Extract the [X, Y] coordinate from the center of the cell holding the provided text.  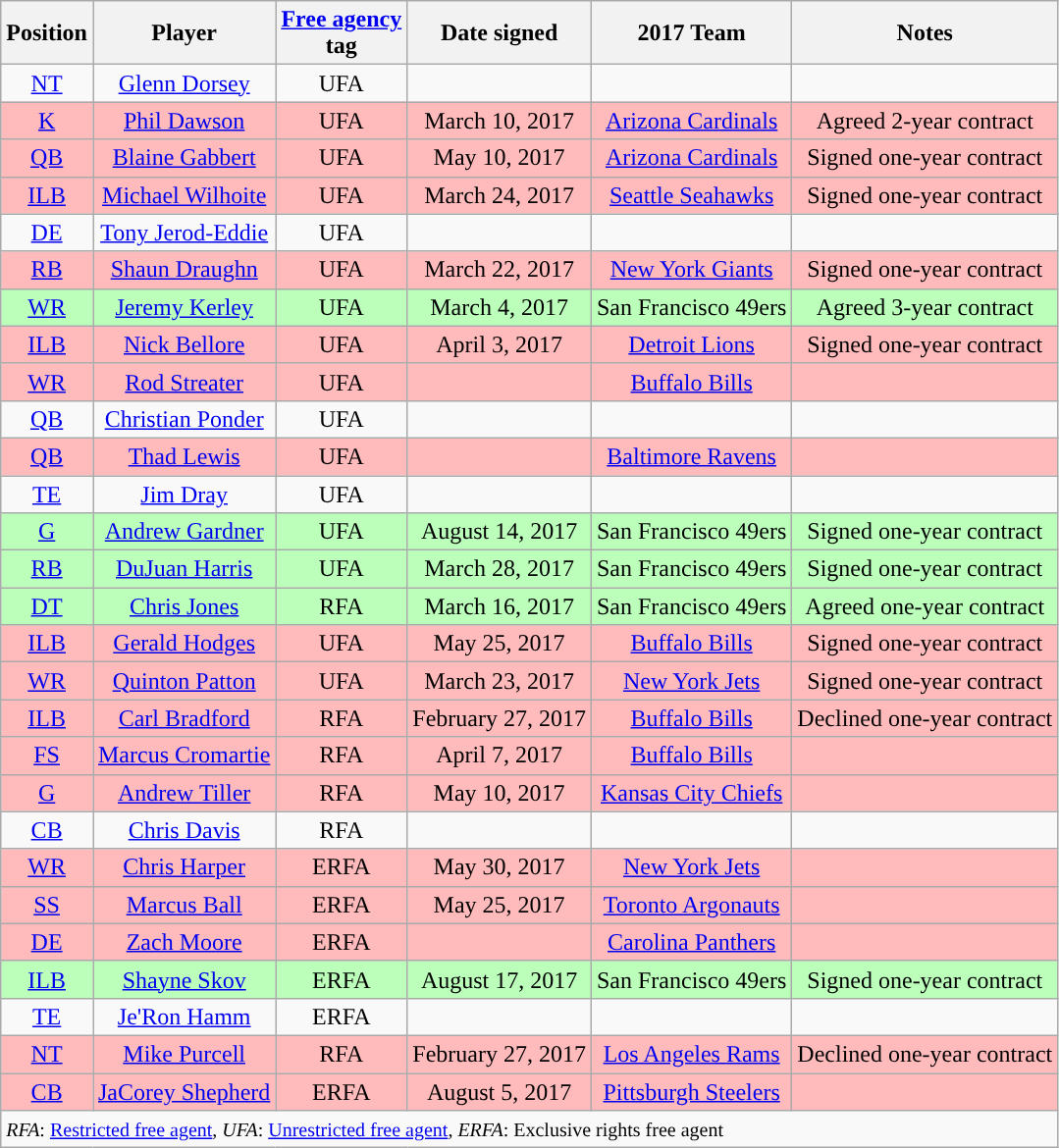
Los Angeles Rams [691, 1054]
April 7, 2017 [500, 756]
May 30, 2017 [500, 867]
Free agencytag [342, 33]
Zach Moore [184, 942]
Position [47, 33]
Notes [925, 33]
Shaun Draughn [184, 270]
August 5, 2017 [500, 1092]
Carl Bradford [184, 718]
Chris Jones [184, 606]
Glenn Dorsey [184, 83]
SS [47, 905]
March 24, 2017 [500, 195]
FS [47, 756]
August 14, 2017 [500, 532]
Pittsburgh Steelers [691, 1092]
Agreed 2-year contract [925, 121]
Seattle Seahawks [691, 195]
Mike Purcell [184, 1054]
Marcus Ball [184, 905]
March 28, 2017 [500, 569]
Carolina Panthers [691, 942]
Date signed [500, 33]
K [47, 121]
April 3, 2017 [500, 344]
Detroit Lions [691, 344]
August 17, 2017 [500, 979]
Andrew Gardner [184, 532]
Blaine Gabbert [184, 158]
Michael Wilhoite [184, 195]
Chris Harper [184, 867]
Jim Dray [184, 494]
Quinton Patton [184, 681]
Gerald Hodges [184, 644]
DuJuan Harris [184, 569]
March 16, 2017 [500, 606]
Christian Ponder [184, 419]
JaCorey Shepherd [184, 1092]
Toronto Argonauts [691, 905]
Je'Ron Hamm [184, 1017]
Marcus Cromartie [184, 756]
March 23, 2017 [500, 681]
New York Giants [691, 270]
Andrew Tiller [184, 793]
March 10, 2017 [500, 121]
Shayne Skov [184, 979]
March 4, 2017 [500, 307]
DT [47, 606]
Tony Jerod-Eddie [184, 233]
Kansas City Chiefs [691, 793]
Agreed one-year contract [925, 606]
RFA: Restricted free agent, UFA: Unrestricted free agent, ERFA: Exclusive rights free agent [530, 1129]
Rod Streater [184, 382]
March 22, 2017 [500, 270]
2017 Team [691, 33]
Chris Davis [184, 830]
Jeremy Kerley [184, 307]
Nick Bellore [184, 344]
Baltimore Ravens [691, 456]
Agreed 3-year contract [925, 307]
Phil Dawson [184, 121]
Thad Lewis [184, 456]
Player [184, 33]
